Detect which cell encompasses the target text, then output its (X, Y) center coordinate. 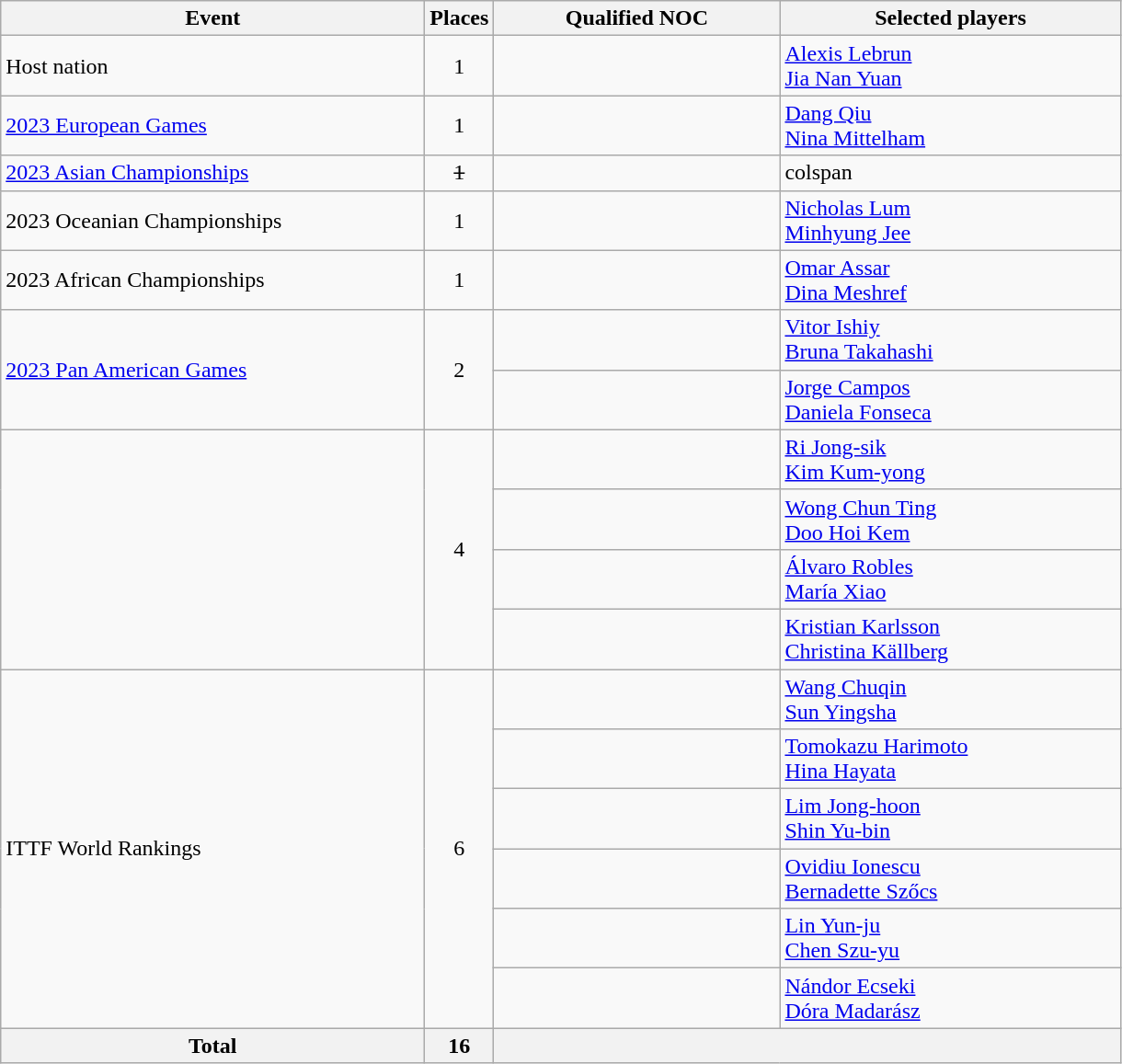
Selected players (951, 18)
2023 Asian Championships (213, 173)
2023 Pan American Games (213, 370)
Lin Yun-juChen Szu-yu (951, 938)
16 (460, 1046)
Vitor IshiyBruna Takahashi (951, 340)
2023 African Championships (213, 280)
Kristian KarlssonChristina Källberg (951, 638)
Dang QiuNina Mittelham (951, 125)
Total (213, 1046)
Places (460, 18)
2 (460, 370)
Ovidiu IonescuBernadette Szőcs (951, 879)
Wang ChuqinSun Yingsha (951, 699)
Wong Chun TingDoo Hoi Kem (951, 519)
Nándor EcsekiDóra Madarász (951, 999)
Event (213, 18)
Jorge CamposDaniela Fonseca (951, 399)
Álvaro RoblesMaría Xiao (951, 579)
Ri Jong-sikKim Kum-yong (951, 460)
Host nation (213, 66)
colspan (951, 173)
ITTF World Rankings (213, 849)
4 (460, 549)
Lim Jong-hoonShin Yu-bin (951, 818)
2023 Oceanian Championships (213, 221)
Tomokazu HarimotoHina Hayata (951, 760)
2023 European Games (213, 125)
6 (460, 849)
Alexis LebrunJia Nan Yuan (951, 66)
Nicholas LumMinhyung Jee (951, 221)
Omar AssarDina Meshref (951, 280)
Qualified NOC (636, 18)
